Determine the (x, y) coordinate at the center of the cell enclosing the given text.  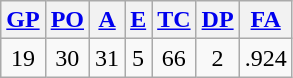
19 (23, 58)
31 (108, 58)
PO (67, 20)
TC (174, 20)
DP (218, 20)
5 (138, 58)
E (138, 20)
66 (174, 58)
GP (23, 20)
2 (218, 58)
.924 (266, 58)
A (108, 20)
30 (67, 58)
FA (266, 20)
